Return the (x, y) coordinate for the center point of the cell that contains the specified text.  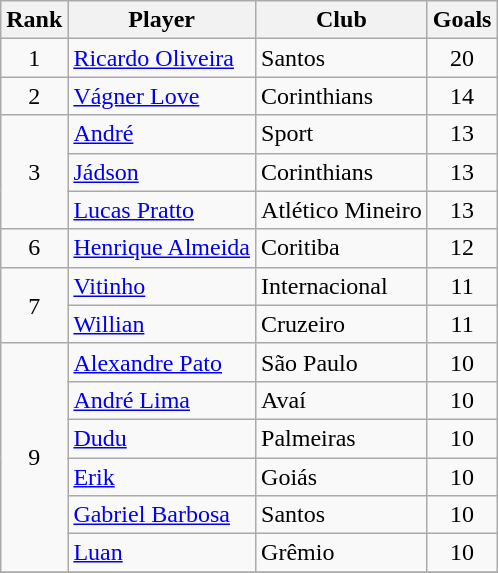
Player (162, 20)
Grêmio (342, 553)
Erik (162, 477)
2 (34, 96)
Lucas Pratto (162, 210)
Vágner Love (162, 96)
Alexandre Pato (162, 362)
6 (34, 248)
Atlético Mineiro (342, 210)
Cruzeiro (342, 324)
Vitinho (162, 286)
7 (34, 305)
Internacional (342, 286)
André (162, 134)
Goiás (342, 477)
Ricardo Oliveira (162, 58)
3 (34, 172)
Luan (162, 553)
Rank (34, 20)
Avaí (342, 400)
Henrique Almeida (162, 248)
Jádson (162, 172)
Goals (462, 20)
14 (462, 96)
20 (462, 58)
Gabriel Barbosa (162, 515)
Sport (342, 134)
Coritiba (342, 248)
9 (34, 457)
Palmeiras (342, 438)
São Paulo (342, 362)
Willian (162, 324)
12 (462, 248)
Dudu (162, 438)
Club (342, 20)
André Lima (162, 400)
1 (34, 58)
